Return [X, Y] of the center of cell containing provided text 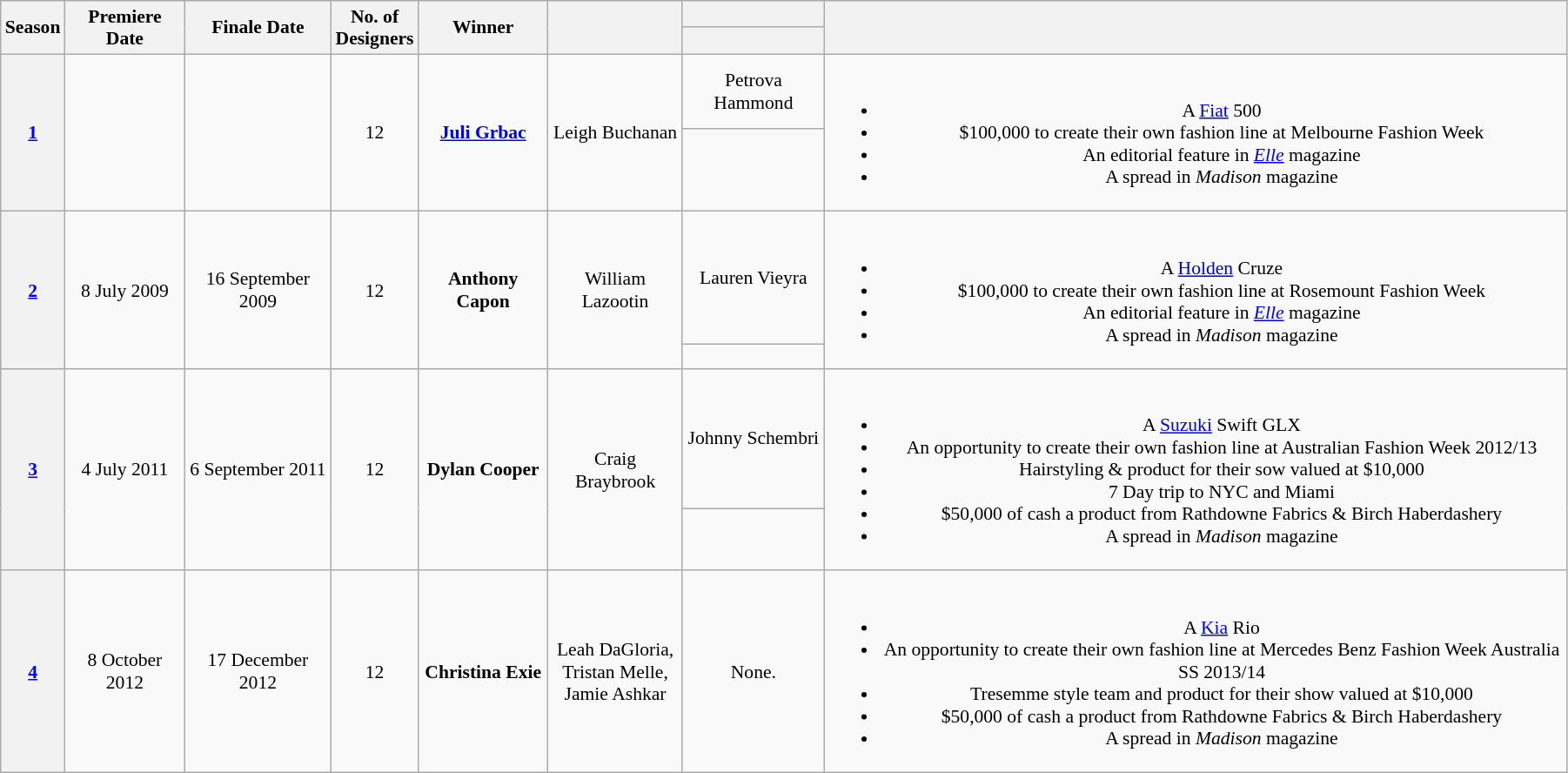
Juli Grbac [484, 132]
Petrova Hammond [754, 91]
William Lazootin [615, 291]
Leigh Buchanan [615, 132]
1 [33, 132]
No. ofDesigners [374, 28]
Winner [484, 28]
3 [33, 470]
16 September 2009 [258, 291]
Lauren Vieyra [754, 279]
Premiere Date [124, 28]
Dylan Cooper [484, 470]
6 September 2011 [258, 470]
Season [33, 28]
4 [33, 672]
17 December 2012 [258, 672]
8 July 2009 [124, 291]
2 [33, 291]
Leah DaGloria,Tristan Melle,Jamie Ashkar [615, 672]
Craig Braybrook [615, 470]
A Holden Cruze$100,000 to create their own fashion line at Rosemount Fashion WeekAn editorial feature in Elle magazineA spread in Madison magazine [1196, 291]
Christina Exie [484, 672]
Anthony Capon [484, 291]
None. [754, 672]
Johnny Schembri [754, 439]
4 July 2011 [124, 470]
Finale Date [258, 28]
8 October 2012 [124, 672]
A Fiat 500$100,000 to create their own fashion line at Melbourne Fashion WeekAn editorial feature in Elle magazineA spread in Madison magazine [1196, 132]
